Determine the [X, Y] coordinate at the center of the cell enclosing the given text.  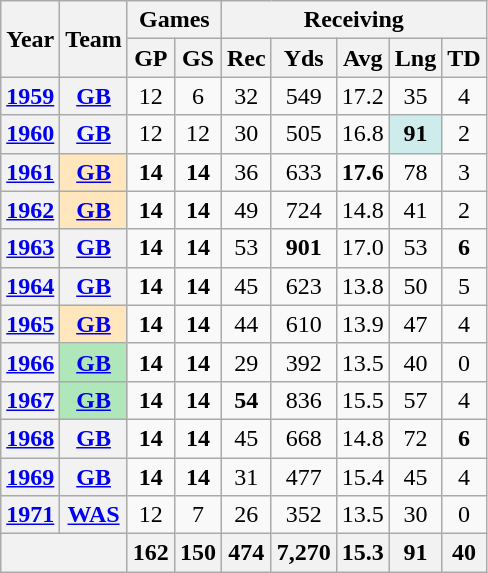
16.8 [362, 134]
7,270 [304, 553]
633 [304, 172]
150 [198, 553]
13.8 [362, 286]
GS [198, 58]
26 [246, 515]
35 [415, 96]
Avg [362, 58]
54 [246, 400]
1969 [30, 477]
Team [94, 39]
7 [198, 515]
668 [304, 438]
162 [150, 553]
1959 [30, 96]
WAS [94, 515]
15.3 [362, 553]
724 [304, 210]
392 [304, 362]
44 [246, 324]
1965 [30, 324]
17.0 [362, 248]
505 [304, 134]
Year [30, 39]
1960 [30, 134]
1967 [30, 400]
15.5 [362, 400]
Lng [415, 58]
1968 [30, 438]
Rec [246, 58]
1971 [30, 515]
Receiving [354, 20]
610 [304, 324]
36 [246, 172]
477 [304, 477]
Games [174, 20]
49 [246, 210]
1962 [30, 210]
GP [150, 58]
1966 [30, 362]
17.6 [362, 172]
78 [415, 172]
352 [304, 515]
836 [304, 400]
57 [415, 400]
1964 [30, 286]
47 [415, 324]
15.4 [362, 477]
3 [464, 172]
Yds [304, 58]
29 [246, 362]
549 [304, 96]
474 [246, 553]
50 [415, 286]
32 [246, 96]
72 [415, 438]
13.9 [362, 324]
17.2 [362, 96]
901 [304, 248]
TD [464, 58]
5 [464, 286]
1961 [30, 172]
41 [415, 210]
31 [246, 477]
623 [304, 286]
1963 [30, 248]
